Return the (x, y) coordinate for the center point of the cell that contains the specified text.  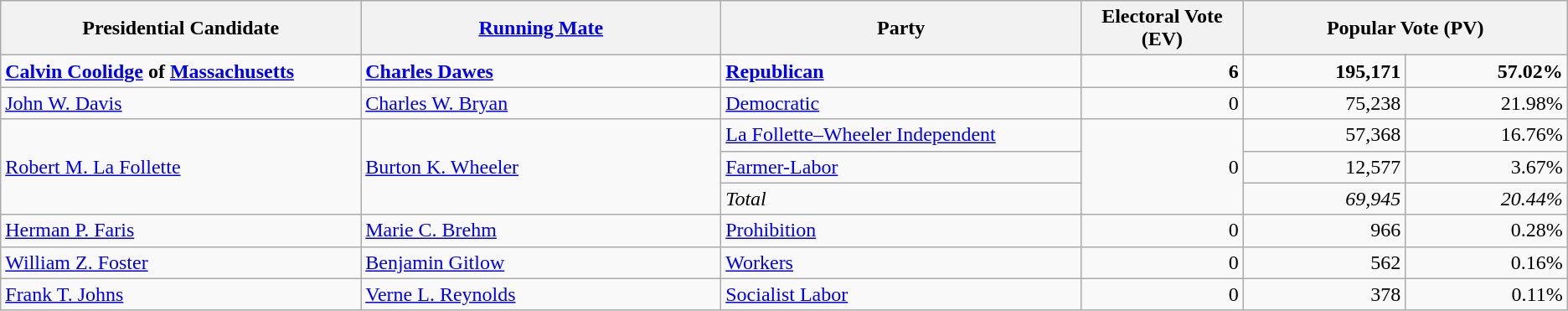
57.02% (1487, 71)
Popular Vote (PV) (1406, 29)
Burton K. Wheeler (541, 167)
12,577 (1323, 167)
Benjamin Gitlow (541, 262)
Calvin Coolidge of Massachusetts (181, 71)
Presidential Candidate (181, 29)
16.76% (1487, 135)
966 (1323, 231)
20.44% (1487, 199)
Verne L. Reynolds (541, 294)
Robert M. La Follette (181, 167)
La Follette–Wheeler Independent (901, 135)
0.11% (1487, 294)
Frank T. Johns (181, 294)
Workers (901, 262)
57,368 (1323, 135)
75,238 (1323, 103)
3.67% (1487, 167)
562 (1323, 262)
0.16% (1487, 262)
Marie C. Brehm (541, 231)
Prohibition (901, 231)
William Z. Foster (181, 262)
Charles W. Bryan (541, 103)
Socialist Labor (901, 294)
Party (901, 29)
Democratic (901, 103)
Republican (901, 71)
378 (1323, 294)
Charles Dawes (541, 71)
Running Mate (541, 29)
21.98% (1487, 103)
69,945 (1323, 199)
Electoral Vote (EV) (1163, 29)
John W. Davis (181, 103)
Total (901, 199)
195,171 (1323, 71)
6 (1163, 71)
Herman P. Faris (181, 231)
Farmer-Labor (901, 167)
0.28% (1487, 231)
